Provide the [x, y] coordinate of the cell's center where the given text is located.  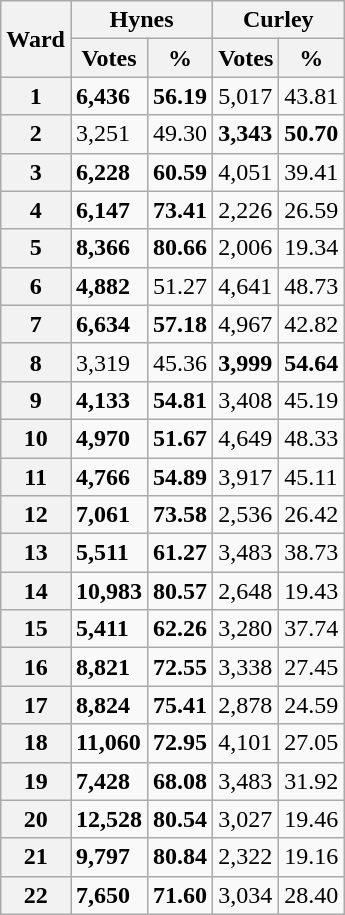
19.46 [312, 819]
6 [36, 286]
2,536 [246, 515]
5,017 [246, 96]
51.27 [180, 286]
71.60 [180, 895]
Curley [278, 20]
3,917 [246, 477]
12 [36, 515]
16 [36, 667]
42.82 [312, 324]
51.67 [180, 438]
60.59 [180, 172]
4 [36, 210]
13 [36, 553]
3,251 [108, 134]
80.57 [180, 591]
31.92 [312, 781]
3,027 [246, 819]
5,411 [108, 629]
3 [36, 172]
3,034 [246, 895]
11 [36, 477]
7 [36, 324]
54.64 [312, 362]
39.41 [312, 172]
3,408 [246, 400]
7,061 [108, 515]
68.08 [180, 781]
48.73 [312, 286]
15 [36, 629]
4,641 [246, 286]
14 [36, 591]
54.81 [180, 400]
10 [36, 438]
38.73 [312, 553]
22 [36, 895]
1 [36, 96]
8 [36, 362]
17 [36, 705]
45.36 [180, 362]
72.55 [180, 667]
4,133 [108, 400]
2,226 [246, 210]
80.84 [180, 857]
73.58 [180, 515]
18 [36, 743]
Hynes [141, 20]
5 [36, 248]
54.89 [180, 477]
4,882 [108, 286]
19 [36, 781]
49.30 [180, 134]
56.19 [180, 96]
6,436 [108, 96]
26.59 [312, 210]
19.43 [312, 591]
20 [36, 819]
27.45 [312, 667]
28.40 [312, 895]
11,060 [108, 743]
72.95 [180, 743]
2,322 [246, 857]
80.54 [180, 819]
6,228 [108, 172]
73.41 [180, 210]
9 [36, 400]
80.66 [180, 248]
50.70 [312, 134]
45.11 [312, 477]
43.81 [312, 96]
12,528 [108, 819]
4,101 [246, 743]
9,797 [108, 857]
3,999 [246, 362]
6,634 [108, 324]
7,650 [108, 895]
57.18 [180, 324]
8,366 [108, 248]
61.27 [180, 553]
4,766 [108, 477]
3,319 [108, 362]
4,967 [246, 324]
2,878 [246, 705]
3,338 [246, 667]
3,280 [246, 629]
2 [36, 134]
4,970 [108, 438]
Ward [36, 39]
7,428 [108, 781]
26.42 [312, 515]
10,983 [108, 591]
62.26 [180, 629]
24.59 [312, 705]
45.19 [312, 400]
75.41 [180, 705]
2,006 [246, 248]
2,648 [246, 591]
4,649 [246, 438]
37.74 [312, 629]
48.33 [312, 438]
8,821 [108, 667]
4,051 [246, 172]
5,511 [108, 553]
27.05 [312, 743]
6,147 [108, 210]
21 [36, 857]
3,343 [246, 134]
8,824 [108, 705]
19.34 [312, 248]
19.16 [312, 857]
